Scan for the cell matching the given text and deliver its (X, Y) coordinate at center. 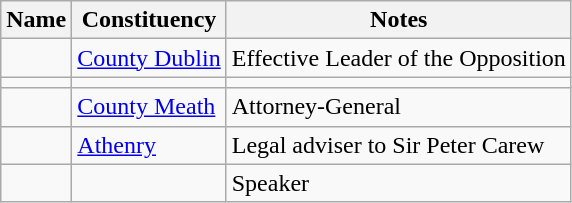
Notes (398, 20)
Athenry (149, 145)
County Meath (149, 107)
Name (36, 20)
Attorney-General (398, 107)
County Dublin (149, 58)
Legal adviser to Sir Peter Carew (398, 145)
Constituency (149, 20)
Speaker (398, 183)
Effective Leader of the Opposition (398, 58)
